Detect which cell encompasses the target text, then output its [X, Y] center coordinate. 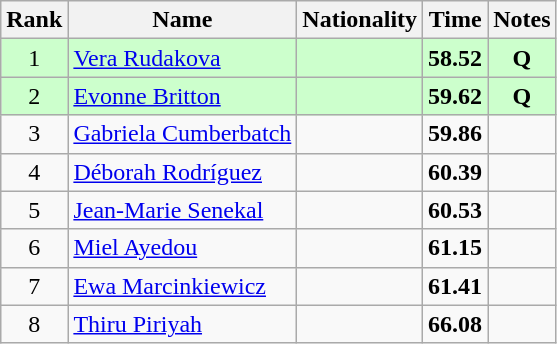
58.52 [456, 58]
Notes [522, 20]
Thiru Piriyah [182, 324]
60.39 [456, 172]
61.41 [456, 286]
3 [34, 134]
61.15 [456, 248]
Rank [34, 20]
5 [34, 210]
6 [34, 248]
7 [34, 286]
60.53 [456, 210]
Name [182, 20]
Jean-Marie Senekal [182, 210]
Gabriela Cumberbatch [182, 134]
Nationality [360, 20]
Vera Rudakova [182, 58]
Evonne Britton [182, 96]
1 [34, 58]
8 [34, 324]
4 [34, 172]
59.86 [456, 134]
Miel Ayedou [182, 248]
Ewa Marcinkiewicz [182, 286]
59.62 [456, 96]
Time [456, 20]
66.08 [456, 324]
2 [34, 96]
Déborah Rodríguez [182, 172]
